Pinpoint the cell where the given text exists, returning its (X, Y) midpoint coordinate. 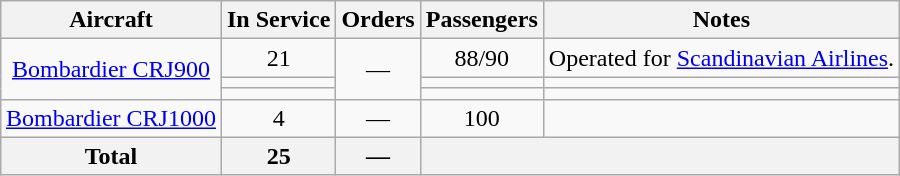
Operated for Scandinavian Airlines. (721, 58)
100 (482, 118)
In Service (278, 20)
Bombardier CRJ900 (110, 69)
Bombardier CRJ1000 (110, 118)
Total (110, 156)
Orders (378, 20)
21 (278, 58)
Notes (721, 20)
25 (278, 156)
Aircraft (110, 20)
4 (278, 118)
Passengers (482, 20)
88/90 (482, 58)
